Scan for the cell matching the given text and deliver its (x, y) coordinate at center. 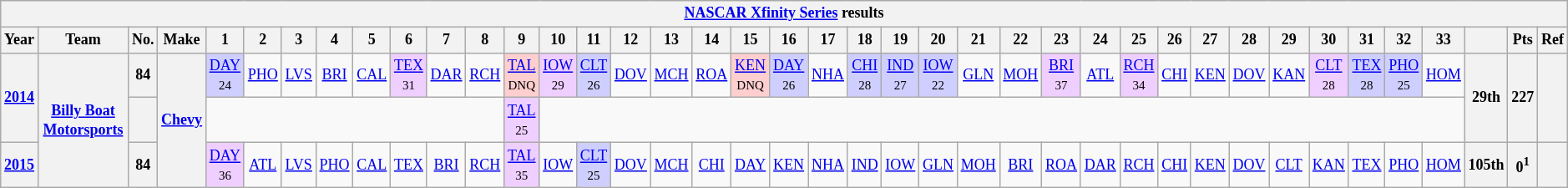
Billy Boat Motorsports (83, 120)
TAL25 (522, 120)
IND27 (900, 75)
2015 (20, 165)
27 (1210, 40)
Year (20, 40)
Make (182, 40)
DAY24 (225, 75)
10 (558, 40)
PHO25 (1404, 75)
7 (446, 40)
DAY26 (789, 75)
31 (1367, 40)
24 (1100, 40)
29 (1289, 40)
CLT28 (1329, 75)
25 (1139, 40)
28 (1249, 40)
227 (1523, 97)
20 (938, 40)
No. (144, 40)
6 (409, 40)
23 (1062, 40)
Ref (1553, 40)
30 (1329, 40)
2014 (20, 97)
KENDNQ (751, 75)
21 (979, 40)
Team (83, 40)
17 (828, 40)
CHI28 (865, 75)
CLT26 (594, 75)
CLT (1289, 165)
1 (225, 40)
CLT25 (594, 165)
DAY (751, 165)
Chevy (182, 120)
11 (594, 40)
29th (1486, 97)
16 (789, 40)
IOW22 (938, 75)
105th (1486, 165)
33 (1444, 40)
14 (711, 40)
18 (865, 40)
IOW29 (558, 75)
2 (262, 40)
12 (631, 40)
RCH34 (1139, 75)
TALDNQ (522, 75)
Pts (1523, 40)
13 (671, 40)
NASCAR Xfinity Series results (784, 13)
01 (1523, 165)
3 (299, 40)
19 (900, 40)
8 (485, 40)
32 (1404, 40)
TEX31 (409, 75)
TEX28 (1367, 75)
26 (1175, 40)
DAY36 (225, 165)
5 (372, 40)
9 (522, 40)
15 (751, 40)
22 (1020, 40)
IND (865, 165)
4 (334, 40)
TAL35 (522, 165)
BRI37 (1062, 75)
